Search for the cell housing the specified text and yield its (x, y) center coordinate. 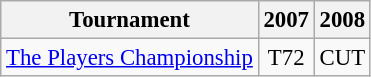
The Players Championship (130, 58)
CUT (342, 58)
2008 (342, 20)
Tournament (130, 20)
T72 (286, 58)
2007 (286, 20)
